Scan for the cell matching the given text and deliver its (x, y) coordinate at center. 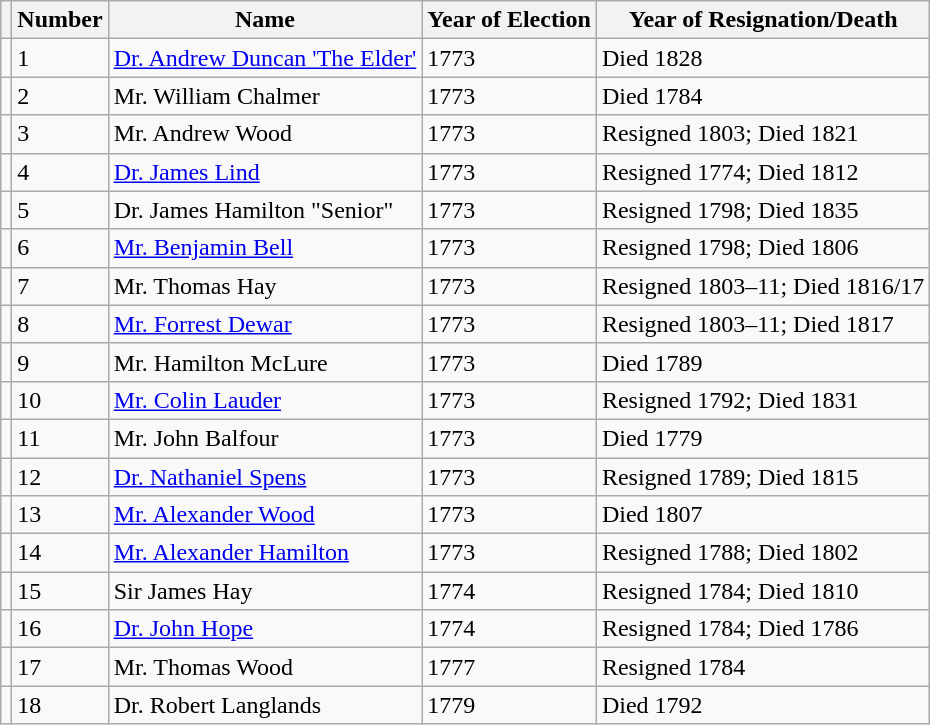
3 (60, 134)
Dr. Robert Langlands (265, 705)
Resigned 1774; Died 1812 (762, 172)
Resigned 1803; Died 1821 (762, 134)
Resigned 1803–11; Died 1816/17 (762, 286)
Year of Resignation/Death (762, 20)
Dr. Andrew Duncan 'The Elder' (265, 58)
Resigned 1803–11; Died 1817 (762, 324)
Mr. John Balfour (265, 438)
Dr. John Hope (265, 629)
Resigned 1789; Died 1815 (762, 477)
Dr. Nathaniel Spens (265, 477)
6 (60, 248)
2 (60, 96)
Year of Election (510, 20)
Name (265, 20)
12 (60, 477)
Resigned 1784; Died 1786 (762, 629)
Died 1789 (762, 362)
1779 (510, 705)
16 (60, 629)
Mr. Colin Lauder (265, 400)
Resigned 1792; Died 1831 (762, 400)
Number (60, 20)
9 (60, 362)
Sir James Hay (265, 591)
14 (60, 553)
Died 1828 (762, 58)
Mr. Thomas Wood (265, 667)
1 (60, 58)
Resigned 1784; Died 1810 (762, 591)
Died 1779 (762, 438)
Dr. James Lind (265, 172)
Resigned 1788; Died 1802 (762, 553)
Mr. Alexander Wood (265, 515)
Resigned 1784 (762, 667)
15 (60, 591)
Mr. Thomas Hay (265, 286)
Died 1792 (762, 705)
Dr. James Hamilton "Senior" (265, 210)
Mr. Alexander Hamilton (265, 553)
7 (60, 286)
Resigned 1798; Died 1806 (762, 248)
1777 (510, 667)
Died 1784 (762, 96)
13 (60, 515)
Died 1807 (762, 515)
Resigned 1798; Died 1835 (762, 210)
10 (60, 400)
18 (60, 705)
Mr. Andrew Wood (265, 134)
Mr. Forrest Dewar (265, 324)
Mr. Hamilton McLure (265, 362)
Mr. William Chalmer (265, 96)
5 (60, 210)
8 (60, 324)
17 (60, 667)
11 (60, 438)
Mr. Benjamin Bell (265, 248)
4 (60, 172)
